Extract the [X, Y] coordinate from the center of the cell holding the provided text.  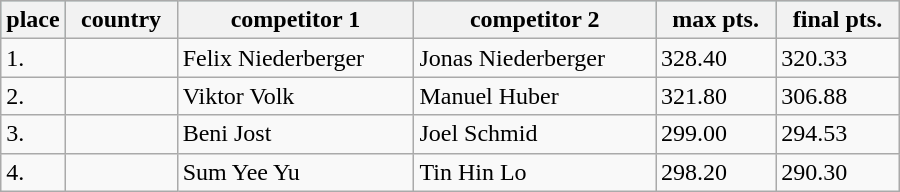
final pts. [838, 20]
place [33, 20]
320.33 [838, 58]
Jonas Niederberger [535, 58]
294.53 [838, 134]
Viktor Volk [296, 96]
1. [33, 58]
max pts. [716, 20]
country [121, 20]
298.20 [716, 172]
321.80 [716, 96]
competitor 1 [296, 20]
2. [33, 96]
Beni Jost [296, 134]
328.40 [716, 58]
306.88 [838, 96]
competitor 2 [535, 20]
Manuel Huber [535, 96]
299.00 [716, 134]
4. [33, 172]
3. [33, 134]
Felix Niederberger [296, 58]
Tin Hin Lo [535, 172]
290.30 [838, 172]
Sum Yee Yu [296, 172]
Joel Schmid [535, 134]
